Search for the cell housing the specified text and yield its (X, Y) center coordinate. 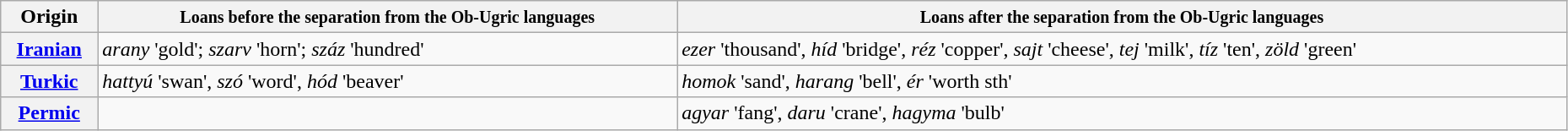
Loans after the separation from the Ob-Ugric languages (1122, 17)
Origin (49, 17)
Turkic (49, 81)
Loans before the separation from the Ob-Ugric languages (388, 17)
ezer 'thousand', híd 'bridge', réz 'copper', sajt 'cheese', tej 'milk', tíz 'ten', zöld 'green' (1122, 49)
agyar 'fang', daru 'crane', hagyma 'bulb' (1122, 113)
arany 'gold'; szarv 'horn'; száz 'hundred' (388, 49)
Permic (49, 113)
homok 'sand', harang 'bell', ér 'worth sth' (1122, 81)
hattyú 'swan', szó 'word', hód 'beaver' (388, 81)
Iranian (49, 49)
